Return (x, y) of the center of cell containing provided text 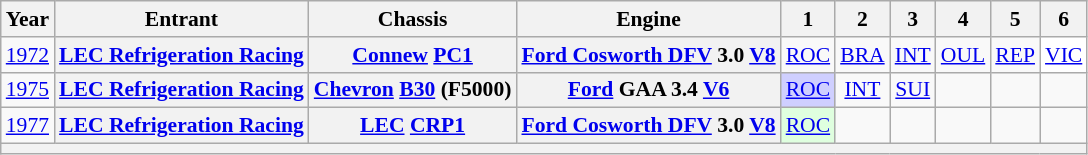
VIC (1064, 55)
Entrant (182, 19)
BRA (862, 55)
3 (913, 19)
2 (862, 19)
Ford GAA 3.4 V6 (648, 90)
LEC CRP1 (413, 126)
Connew PC1 (413, 55)
4 (963, 19)
Engine (648, 19)
6 (1064, 19)
1975 (28, 90)
1977 (28, 126)
SUI (913, 90)
1972 (28, 55)
5 (1015, 19)
Year (28, 19)
OUL (963, 55)
Chevron B30 (F5000) (413, 90)
Chassis (413, 19)
REP (1015, 55)
1 (808, 19)
